Search for the cell housing the specified text and yield its (X, Y) center coordinate. 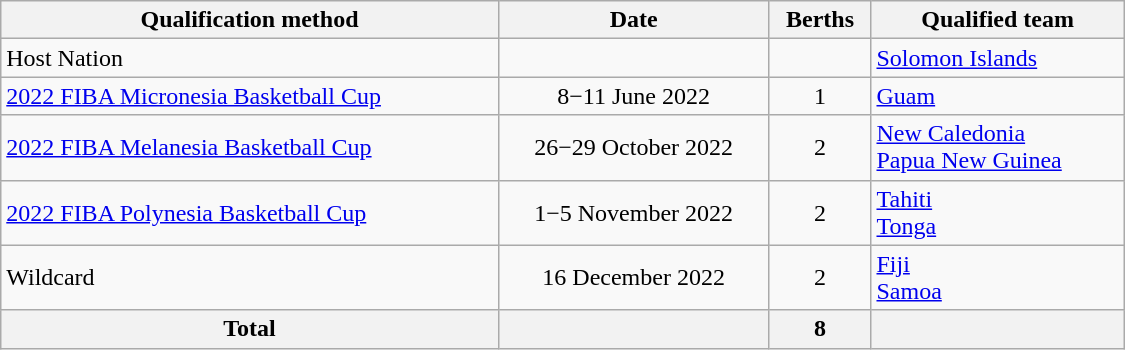
Guam (998, 96)
Qualification method (250, 20)
26−29 October 2022 (634, 148)
Fiji Samoa (998, 278)
Solomon Islands (998, 58)
Qualified team (998, 20)
2022 FIBA Polynesia Basketball Cup (250, 212)
Tahiti Tonga (998, 212)
2022 FIBA Melanesia Basketball Cup (250, 148)
8−11 June 2022 (634, 96)
Date (634, 20)
Total (250, 329)
2022 FIBA Micronesia Basketball Cup (250, 96)
16 December 2022 (634, 278)
Berths (820, 20)
Wildcard (250, 278)
8 (820, 329)
New Caledonia Papua New Guinea (998, 148)
1−5 November 2022 (634, 212)
Host Nation (250, 58)
1 (820, 96)
